Find where the given text appears and provide that cell's center as (x, y) coordinate. 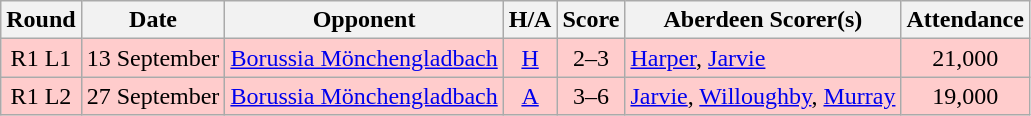
Attendance (965, 20)
A (530, 96)
H/A (530, 20)
Jarvie, Willoughby, Murray (763, 96)
21,000 (965, 58)
13 September (153, 58)
H (530, 58)
Opponent (364, 20)
Date (153, 20)
R1 L1 (41, 58)
Round (41, 20)
19,000 (965, 96)
Harper, Jarvie (763, 58)
2–3 (591, 58)
Aberdeen Scorer(s) (763, 20)
Score (591, 20)
27 September (153, 96)
R1 L2 (41, 96)
3–6 (591, 96)
